Scan for the cell matching the given text and deliver its (x, y) coordinate at center. 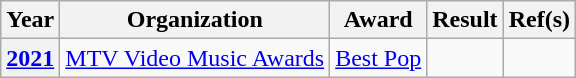
Ref(s) (539, 20)
Result (465, 20)
Best Pop (378, 58)
MTV Video Music Awards (195, 58)
Organization (195, 20)
2021 (30, 58)
Award (378, 20)
Year (30, 20)
